Return the [X, Y] coordinate for the center point of the cell that contains the specified text.  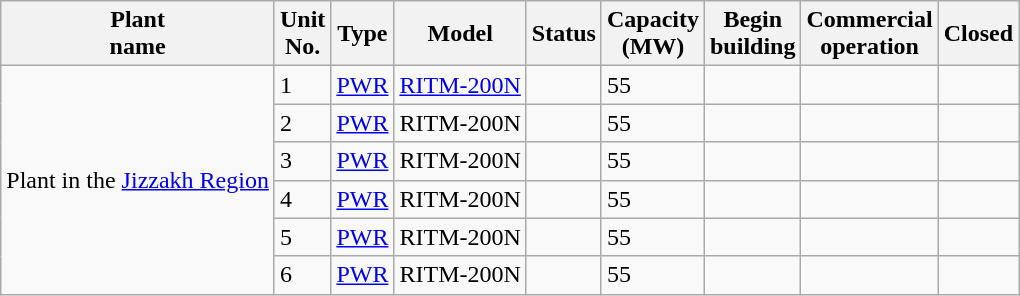
6 [302, 275]
2 [302, 123]
1 [302, 85]
Commercialoperation [870, 34]
Status [564, 34]
Beginbuilding [752, 34]
Plantname [138, 34]
Model [460, 34]
UnitNo. [302, 34]
Plant in the Jizzakh Region [138, 180]
Capacity(MW) [652, 34]
4 [302, 199]
3 [302, 161]
Type [362, 34]
Closed [978, 34]
5 [302, 237]
